Capture the cell that displays the provided text and extract its (X, Y) central coordinate. 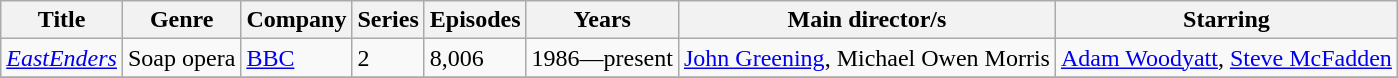
Starring (1226, 20)
Genre (181, 20)
Soap opera (181, 58)
John Greening, Michael Owen Morris (866, 58)
Adam Woodyatt, Steve McFadden (1226, 58)
BBC (296, 58)
EastEnders (62, 58)
Years (602, 20)
Series (388, 20)
Company (296, 20)
Episodes (475, 20)
8,006 (475, 58)
1986—present (602, 58)
2 (388, 58)
Main director/s (866, 20)
Title (62, 20)
